Identify which cell holds the provided text, then report its (X, Y) central coordinate. 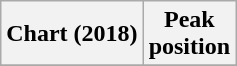
Chart (2018) (72, 34)
Peakposition (189, 34)
